Return the [X, Y] coordinate for the center point of the cell that contains the specified text.  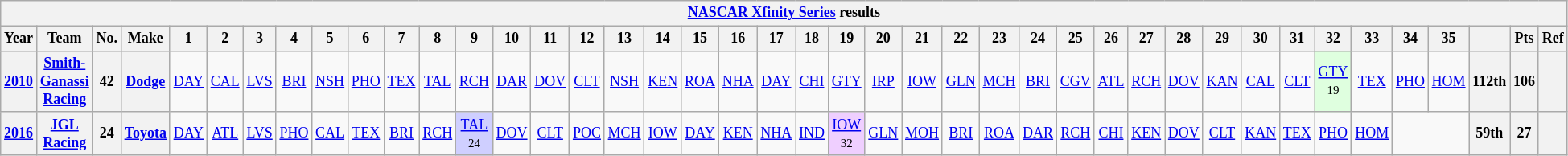
Pts [1525, 39]
31 [1298, 39]
21 [922, 39]
8 [438, 39]
28 [1184, 39]
2 [225, 39]
CGV [1075, 81]
4 [294, 39]
Team [64, 39]
Toyota [145, 133]
33 [1373, 39]
22 [961, 39]
6 [365, 39]
112th [1490, 81]
15 [700, 39]
5 [330, 39]
17 [776, 39]
TAL24 [475, 133]
34 [1411, 39]
25 [1075, 39]
106 [1525, 81]
35 [1448, 39]
IRP [883, 81]
Smith-Ganassi Racing [64, 81]
GTY [846, 81]
Ref [1553, 39]
No. [106, 39]
7 [401, 39]
42 [106, 81]
18 [813, 39]
12 [587, 39]
Year [19, 39]
19 [846, 39]
29 [1222, 39]
Make [145, 39]
59th [1490, 133]
11 [550, 39]
26 [1111, 39]
9 [475, 39]
2010 [19, 81]
MOH [922, 133]
GTY19 [1333, 81]
TAL [438, 81]
16 [738, 39]
20 [883, 39]
IND [813, 133]
23 [999, 39]
30 [1261, 39]
10 [512, 39]
32 [1333, 39]
3 [259, 39]
Dodge [145, 81]
1 [188, 39]
13 [624, 39]
JGL Racing [64, 133]
2016 [19, 133]
POC [587, 133]
14 [663, 39]
NASCAR Xfinity Series results [784, 13]
IOW32 [846, 133]
